Search for the cell housing the specified text and yield its [X, Y] center coordinate. 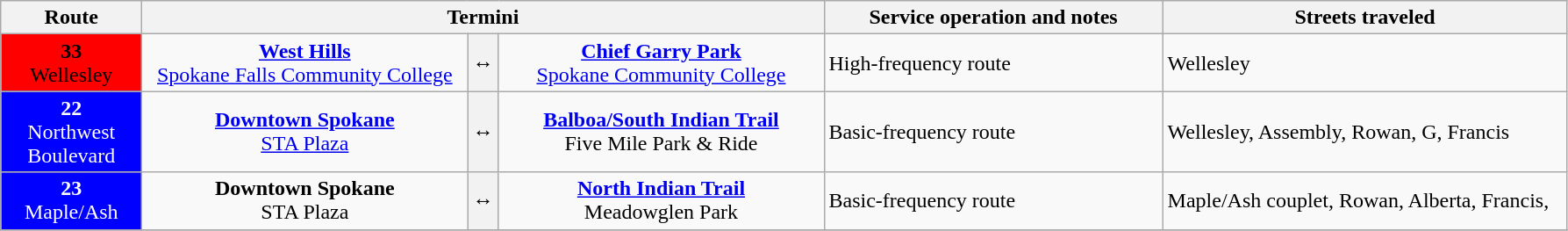
Route [72, 18]
Maple/Ash couplet, Rowan, Alberta, Francis, [1365, 200]
33Wellesley [72, 63]
West Hills Spokane Falls Community College [305, 63]
Wellesley, Assembly, Rowan, G, Francis [1365, 132]
22Northwest Boulevard [72, 132]
Wellesley [1365, 63]
Chief Garry ParkSpokane Community College [662, 63]
High-frequency route [993, 63]
Balboa/South Indian TrailFive Mile Park & Ride [662, 132]
Service operation and notes [993, 18]
Streets traveled [1365, 18]
23Maple/Ash [72, 200]
North Indian TrailMeadowglen Park [662, 200]
Termini [483, 18]
